Provide the [x, y] coordinate of the cell's center where the given text is located.  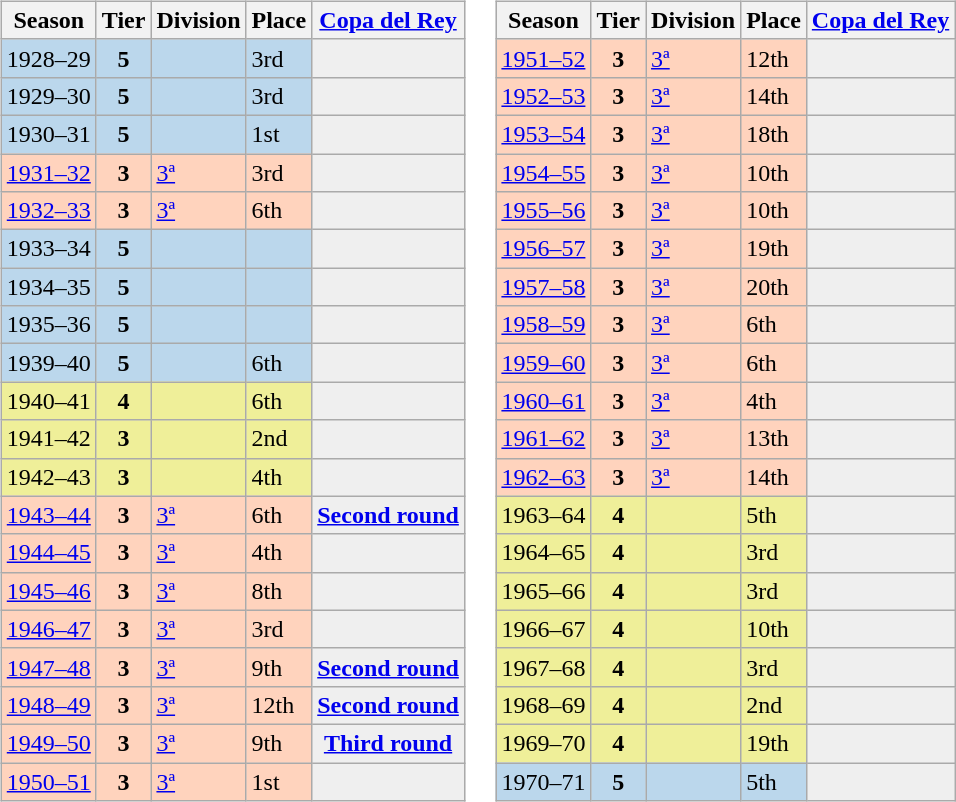
18th [774, 134]
1959–60 [544, 363]
8th [279, 591]
1934–35 [48, 287]
1935–36 [48, 325]
1941–42 [48, 439]
1939–40 [48, 363]
1949–50 [48, 743]
1930–31 [48, 134]
1933–34 [48, 249]
1955–56 [544, 211]
1953–54 [544, 134]
1958–59 [544, 325]
Third round [388, 743]
1929–30 [48, 96]
1942–43 [48, 477]
13th [774, 439]
1950–51 [48, 781]
1943–44 [48, 515]
1963–64 [544, 515]
1960–61 [544, 401]
1969–70 [544, 743]
1968–69 [544, 705]
1954–55 [544, 173]
1966–67 [544, 629]
1965–66 [544, 591]
1945–46 [48, 591]
1964–65 [544, 553]
20th [774, 287]
1931–32 [48, 173]
1952–53 [544, 96]
1932–33 [48, 211]
1928–29 [48, 58]
1962–63 [544, 477]
1947–48 [48, 667]
1940–41 [48, 401]
1951–52 [544, 58]
1961–62 [544, 439]
1967–68 [544, 667]
1970–71 [544, 781]
1946–47 [48, 629]
1948–49 [48, 705]
1944–45 [48, 553]
1956–57 [544, 249]
1957–58 [544, 287]
